Capture the cell that displays the provided text and extract its [x, y] central coordinate. 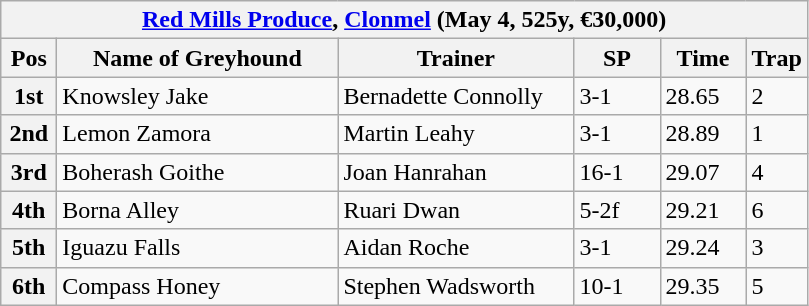
3 [776, 248]
Ruari Dwan [456, 210]
2 [776, 96]
Pos [29, 58]
10-1 [617, 286]
5-2f [617, 210]
29.35 [703, 286]
Red Mills Produce, Clonmel (May 4, 525y, €30,000) [404, 20]
Trap [776, 58]
Name of Greyhound [198, 58]
1st [29, 96]
Boherash Goithe [198, 172]
Iguazu Falls [198, 248]
4 [776, 172]
2nd [29, 134]
29.07 [703, 172]
Bernadette Connolly [456, 96]
SP [617, 58]
29.21 [703, 210]
Lemon Zamora [198, 134]
Martin Leahy [456, 134]
1 [776, 134]
28.65 [703, 96]
Compass Honey [198, 286]
29.24 [703, 248]
Knowsley Jake [198, 96]
Joan Hanrahan [456, 172]
5th [29, 248]
Time [703, 58]
4th [29, 210]
5 [776, 286]
6 [776, 210]
Borna Alley [198, 210]
3rd [29, 172]
16-1 [617, 172]
Stephen Wadsworth [456, 286]
Trainer [456, 58]
6th [29, 286]
28.89 [703, 134]
Aidan Roche [456, 248]
